Determine the [x, y] coordinate at the center of the cell enclosing the given text.  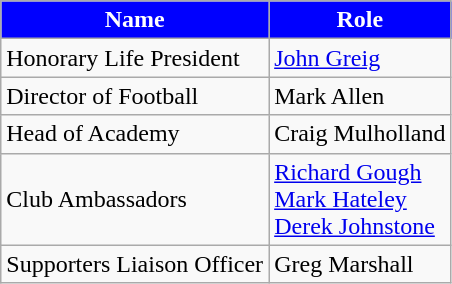
Supporters Liaison Officer [135, 264]
Mark Allen [360, 96]
Head of Academy [135, 134]
Director of Football [135, 96]
Role [360, 20]
John Greig [360, 58]
Greg Marshall [360, 264]
Craig Mulholland [360, 134]
Name [135, 20]
Honorary Life President [135, 58]
Richard Gough Mark Hateley Derek Johnstone [360, 199]
Club Ambassadors [135, 199]
